Determine the (x, y) coordinate at the center of the cell enclosing the given text.  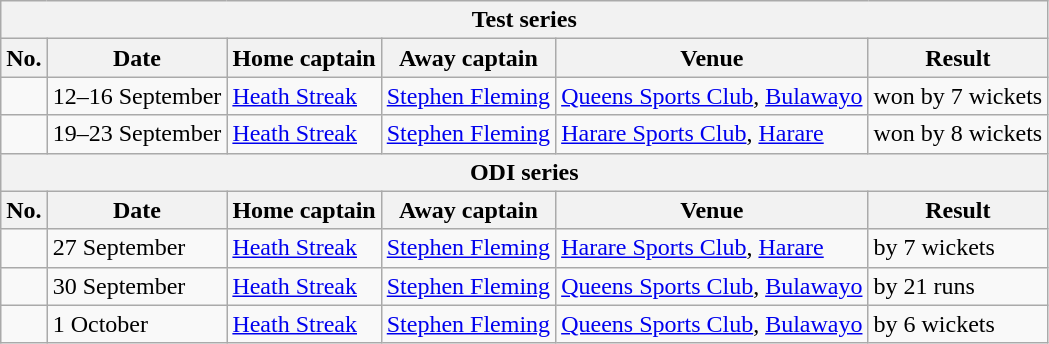
ODI series (524, 172)
by 6 wickets (958, 324)
19–23 September (137, 134)
Test series (524, 20)
by 21 runs (958, 286)
won by 7 wickets (958, 96)
27 September (137, 248)
12–16 September (137, 96)
1 October (137, 324)
by 7 wickets (958, 248)
30 September (137, 286)
won by 8 wickets (958, 134)
